Provide the [x, y] coordinate of the cell's center where the given text is located.  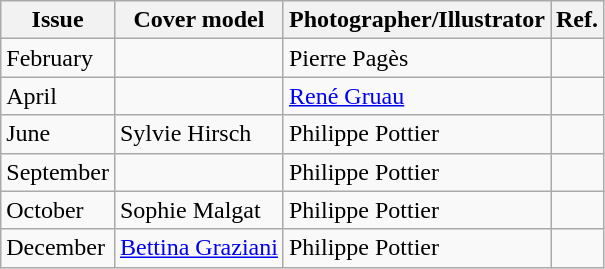
April [58, 96]
Cover model [198, 20]
Sylvie Hirsch [198, 134]
Pierre Pagès [416, 58]
September [58, 172]
Bettina Graziani [198, 248]
René Gruau [416, 96]
February [58, 58]
Photographer/Illustrator [416, 20]
Ref. [576, 20]
Sophie Malgat [198, 210]
Issue [58, 20]
June [58, 134]
December [58, 248]
October [58, 210]
